Capture the cell that displays the provided text and extract its (x, y) central coordinate. 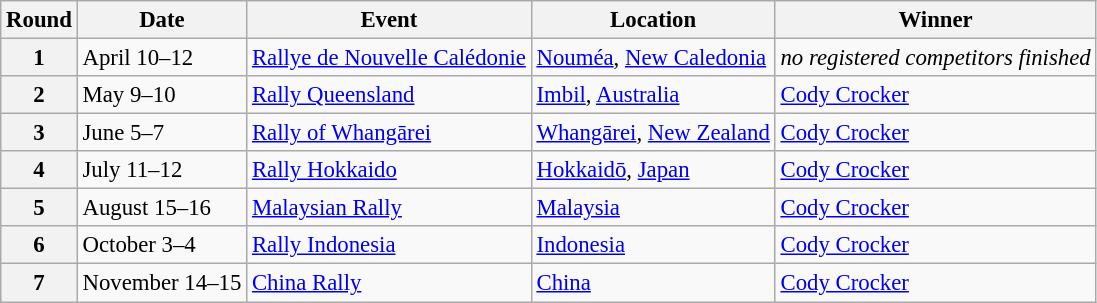
no registered competitors finished (936, 58)
1 (39, 58)
Location (653, 20)
Event (390, 20)
Rally Indonesia (390, 245)
Malaysian Rally (390, 208)
Date (162, 20)
Imbil, Australia (653, 95)
6 (39, 245)
Whangārei, New Zealand (653, 133)
3 (39, 133)
August 15–16 (162, 208)
China (653, 283)
Rallye de Nouvelle Calédonie (390, 58)
April 10–12 (162, 58)
Malaysia (653, 208)
Round (39, 20)
October 3–4 (162, 245)
Nouméa, New Caledonia (653, 58)
2 (39, 95)
November 14–15 (162, 283)
5 (39, 208)
June 5–7 (162, 133)
Winner (936, 20)
Indonesia (653, 245)
Rally of Whangārei (390, 133)
Rally Queensland (390, 95)
7 (39, 283)
China Rally (390, 283)
July 11–12 (162, 170)
4 (39, 170)
Rally Hokkaido (390, 170)
May 9–10 (162, 95)
Hokkaidō, Japan (653, 170)
